Output the [X, Y] coordinate of the center of the cell containing the given text.  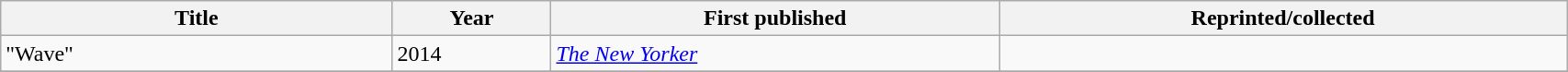
Title [197, 18]
The New Yorker [775, 54]
"Wave" [197, 54]
2014 [472, 54]
Reprinted/collected [1283, 18]
First published [775, 18]
Year [472, 18]
